For the text-containing cell, return its midpoint in (X, Y) coordinate format. 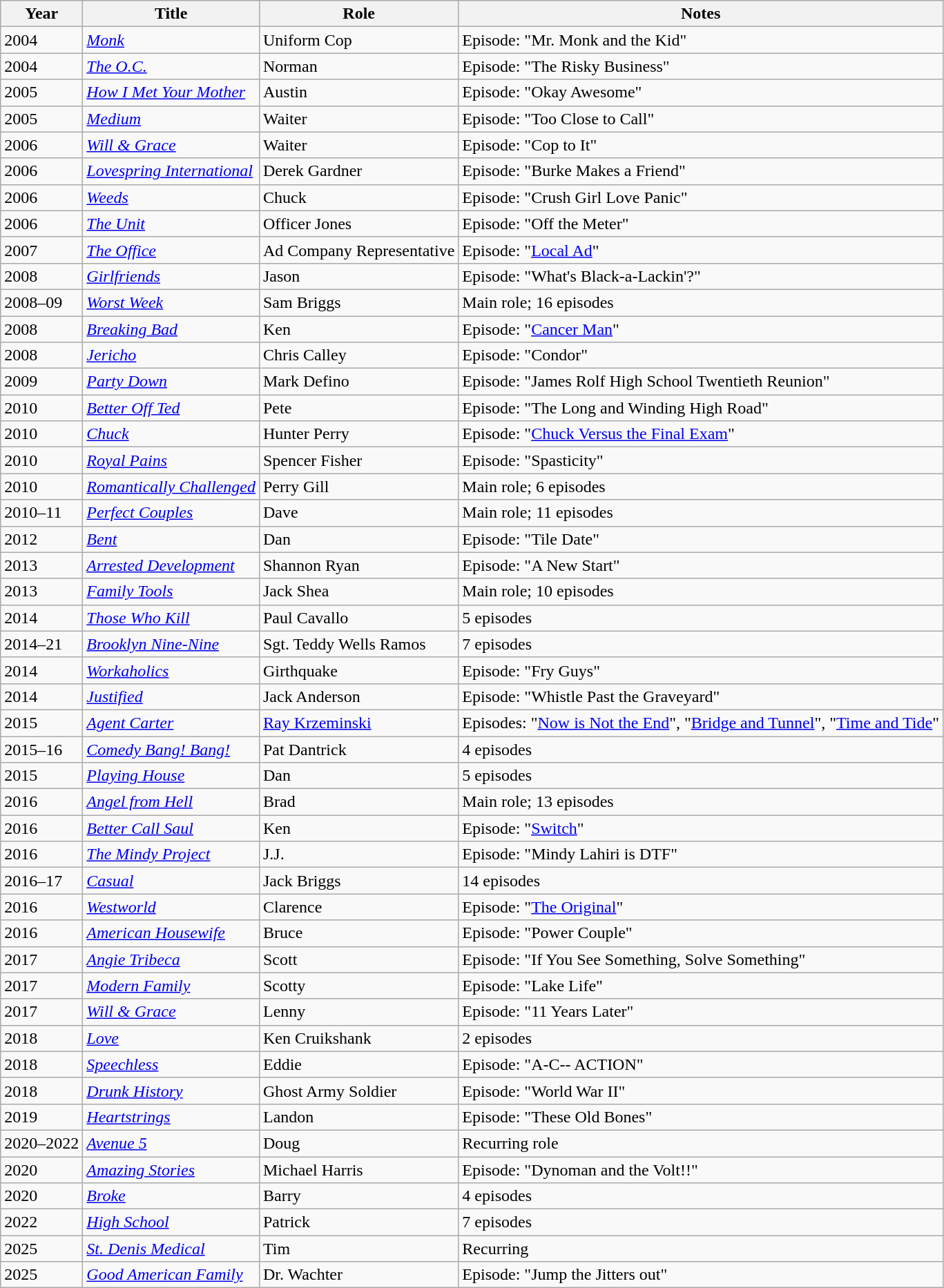
Episode: "World War II" (701, 1091)
The Office (171, 250)
Casual (171, 881)
Shannon Ryan (358, 565)
Uniform Cop (358, 40)
Episode: "A New Start" (701, 565)
2010–11 (41, 513)
Officer Jones (358, 224)
The Unit (171, 224)
The O.C. (171, 66)
2014–21 (41, 644)
Jason (358, 276)
Dave (358, 513)
Agent Carter (171, 723)
Perfect Couples (171, 513)
Episode: "James Rolf High School Twentieth Reunion" (701, 382)
Episode: "Tile Date" (701, 539)
Episode: "The Long and Winding High Road" (701, 408)
Family Tools (171, 592)
St. Denis Medical (171, 1249)
Episode: "Jump the Jitters out" (701, 1275)
Episode: "Mindy Lahiri is DTF" (701, 855)
Spencer Fisher (358, 460)
2008–09 (41, 302)
Austin (358, 92)
Scott (358, 959)
14 episodes (701, 881)
Love (171, 1038)
Breaking Bad (171, 329)
Justified (171, 696)
Broke (171, 1196)
Episode: "Local Ad" (701, 250)
High School (171, 1222)
Mark Defino (358, 382)
Patrick (358, 1222)
2009 (41, 382)
J.J. (358, 855)
Workaholics (171, 670)
Jack Anderson (358, 696)
Eddie (358, 1064)
Party Down (171, 382)
Jack Briggs (358, 881)
Episode: "Crush Girl Love Panic" (701, 197)
Bruce (358, 933)
Main role; 13 episodes (701, 802)
Episode: "Switch" (701, 828)
Playing House (171, 776)
Main role; 10 episodes (701, 592)
Perry Gill (358, 487)
Episode: "If You See Something, Solve Something" (701, 959)
Episode: "Off the Meter" (701, 224)
Main role; 6 episodes (701, 487)
Episode: "Chuck Versus the Final Exam" (701, 434)
Recurring role (701, 1143)
Heartstrings (171, 1117)
Royal Pains (171, 460)
Main role; 16 episodes (701, 302)
Monk (171, 40)
Episodes: "Now is Not the End", "Bridge and Tunnel", "Time and Tide" (701, 723)
Modern Family (171, 986)
Jack Shea (358, 592)
Worst Week (171, 302)
Pete (358, 408)
Dr. Wachter (358, 1275)
Better Call Saul (171, 828)
Ray Krzeminski (358, 723)
Avenue 5 (171, 1143)
Episode: "Burke Makes a Friend" (701, 171)
Doug (358, 1143)
Episode: "Spasticity" (701, 460)
American Housewife (171, 933)
Tim (358, 1249)
Episode: "Condor" (701, 355)
Lenny (358, 1012)
Scotty (358, 986)
Those Who Kill (171, 618)
Westworld (171, 907)
The Mindy Project (171, 855)
Landon (358, 1117)
Better Off Ted (171, 408)
Episode: "Cancer Man" (701, 329)
Episode: "What's Black-a-Lackin'?" (701, 276)
Episode: "Mr. Monk and the Kid" (701, 40)
Pat Dantrick (358, 749)
2019 (41, 1117)
Jericho (171, 355)
2020–2022 (41, 1143)
Arrested Development (171, 565)
Barry (358, 1196)
Episode: "Cop to It" (701, 145)
Sam Briggs (358, 302)
Ken Cruikshank (358, 1038)
Title (171, 14)
Episode: "These Old Bones" (701, 1117)
Bent (171, 539)
Ghost Army Soldier (358, 1091)
Angel from Hell (171, 802)
Norman (358, 66)
Episode: "The Risky Business" (701, 66)
Year (41, 14)
Girthquake (358, 670)
Brooklyn Nine-Nine (171, 644)
Episode: "Fry Guys" (701, 670)
Main role; 11 episodes (701, 513)
Chris Calley (358, 355)
Notes (701, 14)
Clarence (358, 907)
Angie Tribeca (171, 959)
Lovespring International (171, 171)
Paul Cavallo (358, 618)
How I Met Your Mother (171, 92)
Episode: "A-C-- ACTION" (701, 1064)
Episode: "Whistle Past the Graveyard" (701, 696)
Michael Harris (358, 1170)
Comedy Bang! Bang! (171, 749)
2016–17 (41, 881)
Ad Company Representative (358, 250)
Medium (171, 119)
Sgt. Teddy Wells Ramos (358, 644)
Episode: "11 Years Later" (701, 1012)
Good American Family (171, 1275)
Romantically Challenged (171, 487)
Role (358, 14)
Weeds (171, 197)
Hunter Perry (358, 434)
Speechless (171, 1064)
Episode: "Power Couple" (701, 933)
Episode: "Too Close to Call" (701, 119)
Episode: "Lake Life" (701, 986)
Episode: "The Original" (701, 907)
Episode: "Dynoman and the Volt!!" (701, 1170)
Drunk History (171, 1091)
Girlfriends (171, 276)
2 episodes (701, 1038)
2012 (41, 539)
2007 (41, 250)
2022 (41, 1222)
Brad (358, 802)
Recurring (701, 1249)
Amazing Stories (171, 1170)
Derek Gardner (358, 171)
Episode: "Okay Awesome" (701, 92)
2015–16 (41, 749)
